Determine the [x, y] coordinate at the center of the cell enclosing the given text.  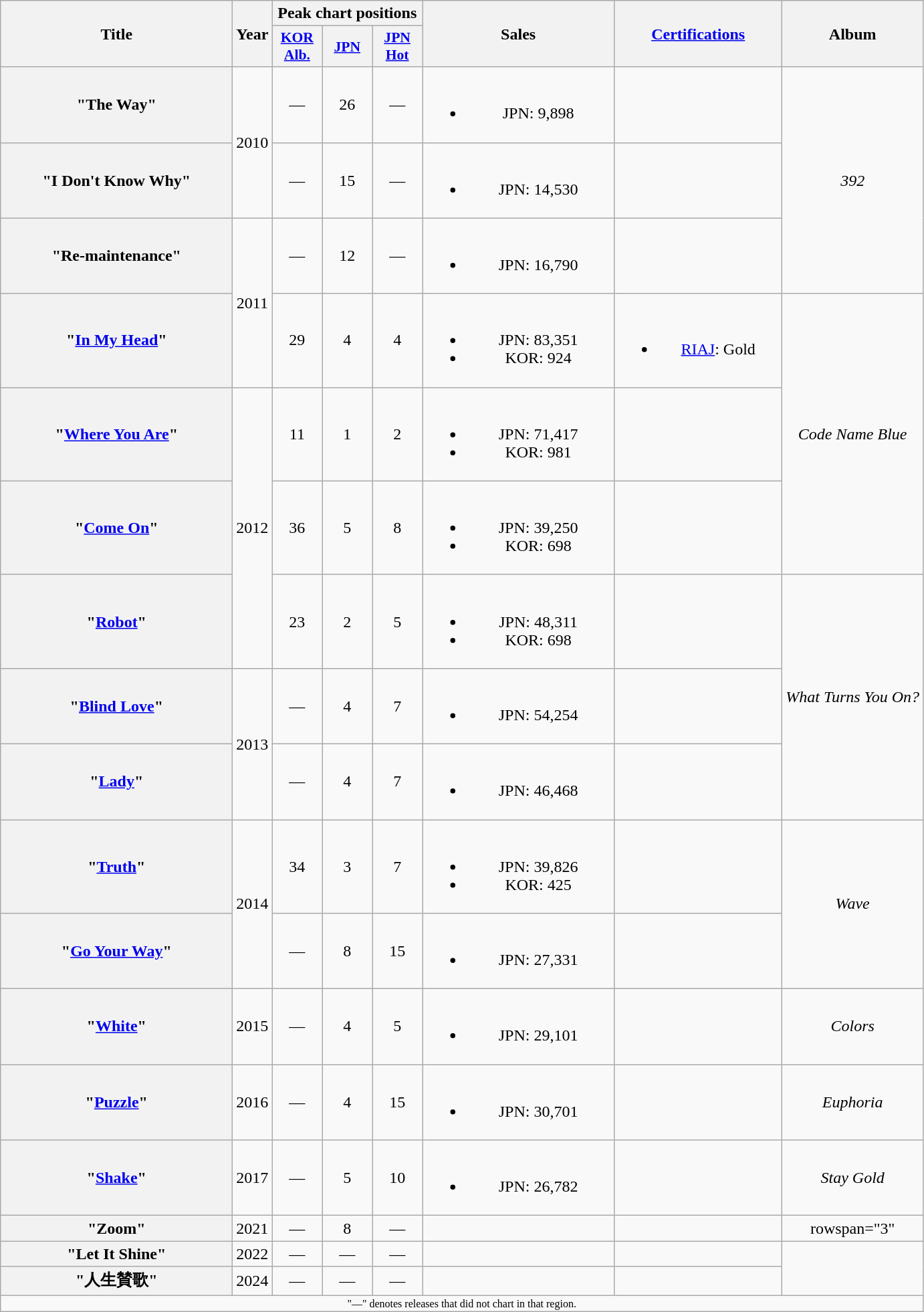
Euphoria [853, 1102]
392 [853, 181]
Code Name Blue [853, 434]
2022 [253, 1254]
"Puzzle" [116, 1102]
Peak chart positions [348, 13]
2021 [253, 1228]
"Re-maintenance" [116, 255]
JPN: 26,782 [519, 1178]
"Shake" [116, 1178]
JPN: 46,468 [519, 781]
2016 [253, 1102]
"Truth" [116, 867]
Title [116, 33]
"Robot" [116, 621]
JPNHot [397, 47]
Certifications [698, 33]
JPN: 30,701 [519, 1102]
1 [348, 434]
"Lady" [116, 781]
Year [253, 33]
Sales [519, 33]
34 [297, 867]
2012 [253, 528]
JPN: 16,790 [519, 255]
Colors [853, 1027]
2014 [253, 904]
JPN: 39,250KOR: 698 [519, 528]
JPN: 27,331 [519, 951]
RIAJ: Gold [698, 340]
"Where You Are" [116, 434]
What Turns You On? [853, 697]
"Go Your Way" [116, 951]
29 [297, 340]
36 [297, 528]
2011 [253, 302]
Wave [853, 904]
3 [348, 867]
2024 [253, 1281]
JPN [348, 47]
JPN: 54,254 [519, 706]
JPN: 39,826KOR: 425 [519, 867]
JPN: 9,898 [519, 104]
"I Don't Know Why" [116, 181]
2013 [253, 744]
12 [348, 255]
"Let It Shine" [116, 1254]
"人生賛歌" [116, 1281]
rowspan="3" [853, 1228]
JPN: 14,530 [519, 181]
"Blind Love" [116, 706]
KORAlb. [297, 47]
"In My Head" [116, 340]
"White" [116, 1027]
2015 [253, 1027]
10 [397, 1178]
JPN: 71,417KOR: 981 [519, 434]
11 [297, 434]
23 [297, 621]
"Zoom" [116, 1228]
JPN: 48,311KOR: 698 [519, 621]
Stay Gold [853, 1178]
Album [853, 33]
"Come On" [116, 528]
"—" denotes releases that did not chart in that region. [462, 1303]
2017 [253, 1178]
JPN: 83,351KOR: 924 [519, 340]
JPN: 29,101 [519, 1027]
"The Way" [116, 104]
26 [348, 104]
2010 [253, 142]
